For the text-containing cell, return its midpoint in [x, y] coordinate format. 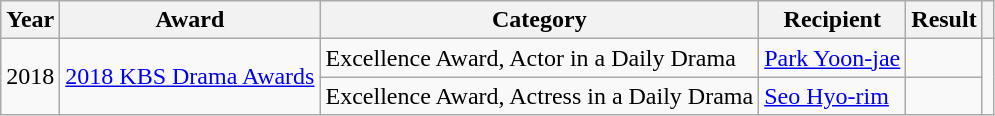
2018 KBS Drama Awards [190, 77]
Park Yoon-jae [832, 58]
2018 [30, 77]
Result [944, 20]
Year [30, 20]
Recipient [832, 20]
Award [190, 20]
Category [540, 20]
Excellence Award, Actress in a Daily Drama [540, 96]
Excellence Award, Actor in a Daily Drama [540, 58]
Seo Hyo-rim [832, 96]
